Extract the (x, y) coordinate from the center of the cell holding the provided text.  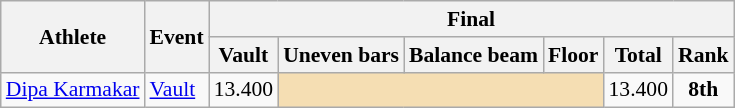
Uneven bars (341, 55)
Rank (704, 55)
Total (638, 55)
Athlete (73, 36)
Event (177, 36)
8th (704, 90)
Floor (573, 55)
Final (472, 19)
Balance beam (474, 55)
Dipa Karmakar (73, 90)
